Identify which cell holds the provided text, then report its (X, Y) central coordinate. 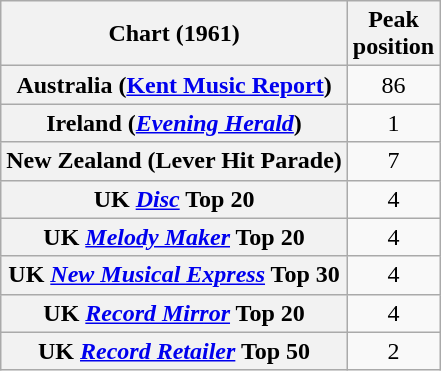
86 (393, 85)
Chart (1961) (174, 34)
UK Disc Top 20 (174, 199)
Peakposition (393, 34)
7 (393, 161)
UK Record Retailer Top 50 (174, 351)
Australia (Kent Music Report) (174, 85)
New Zealand (Lever Hit Parade) (174, 161)
UK Record Mirror Top 20 (174, 313)
Ireland (Evening Herald) (174, 123)
1 (393, 123)
2 (393, 351)
UK Melody Maker Top 20 (174, 237)
UK New Musical Express Top 30 (174, 275)
